Detect which cell encompasses the target text, then output its (X, Y) center coordinate. 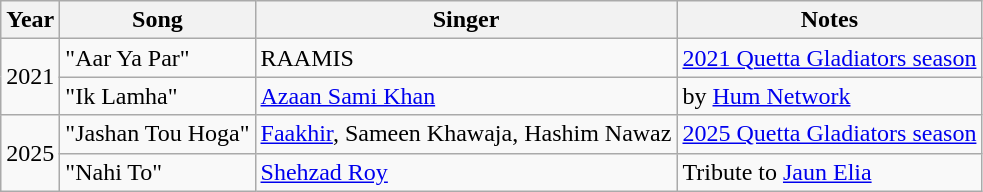
Faakhir, Sameen Khawaja, Hashim Nawaz (466, 134)
2025 (30, 153)
2025 Quetta Gladiators season (830, 134)
by Hum Network (830, 96)
"Jashan Tou Hoga" (158, 134)
Year (30, 20)
Azaan Sami Khan (466, 96)
2021 Quetta Gladiators season (830, 58)
"Nahi To" (158, 172)
RAAMIS (466, 58)
Singer (466, 20)
Notes (830, 20)
"Aar Ya Par" (158, 58)
2021 (30, 77)
"Ik Lamha" (158, 96)
Tribute to Jaun Elia (830, 172)
Shehzad Roy (466, 172)
Song (158, 20)
